Provide the [x, y] coordinate of the cell's center where the given text is located.  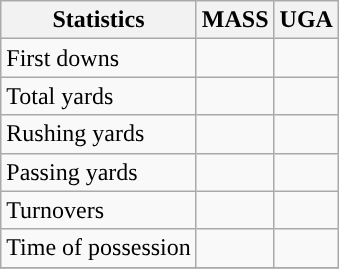
Total yards [99, 96]
UGA [306, 20]
Rushing yards [99, 134]
Passing yards [99, 172]
MASS [235, 20]
Statistics [99, 20]
Time of possession [99, 248]
Turnovers [99, 210]
First downs [99, 58]
